Extract the (X, Y) coordinate from the center of the cell holding the provided text.  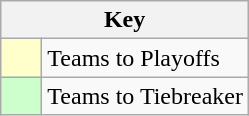
Teams to Playoffs (146, 58)
Teams to Tiebreaker (146, 96)
Key (125, 20)
